Return the [x, y] coordinate for the center point of the cell that contains the specified text.  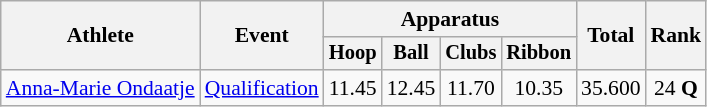
Ribbon [538, 54]
Apparatus [450, 19]
10.35 [538, 88]
Anna-Marie Ondaatje [100, 88]
11.70 [470, 88]
24 Q [676, 88]
12.45 [412, 88]
11.45 [353, 88]
Qualification [262, 88]
Clubs [470, 54]
Rank [676, 36]
Ball [412, 54]
Event [262, 36]
35.600 [610, 88]
Total [610, 36]
Hoop [353, 54]
Athlete [100, 36]
